Find where the given text appears and provide that cell's center as (X, Y) coordinate. 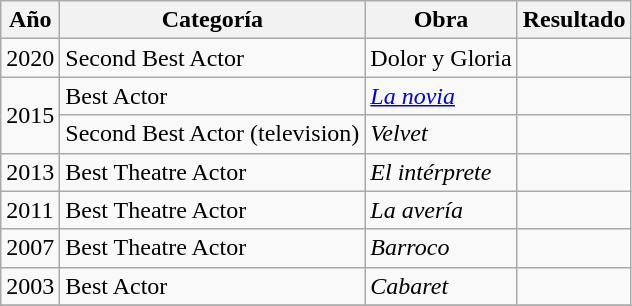
Resultado (574, 20)
2013 (30, 172)
2007 (30, 248)
El intérprete (441, 172)
Velvet (441, 134)
Second Best Actor (212, 58)
2003 (30, 286)
Barroco (441, 248)
Año (30, 20)
Categoría (212, 20)
Cabaret (441, 286)
Second Best Actor (television) (212, 134)
2020 (30, 58)
2015 (30, 115)
Dolor y Gloria (441, 58)
La novia (441, 96)
2011 (30, 210)
La avería (441, 210)
Obra (441, 20)
